Return [x, y] of the center of cell containing provided text 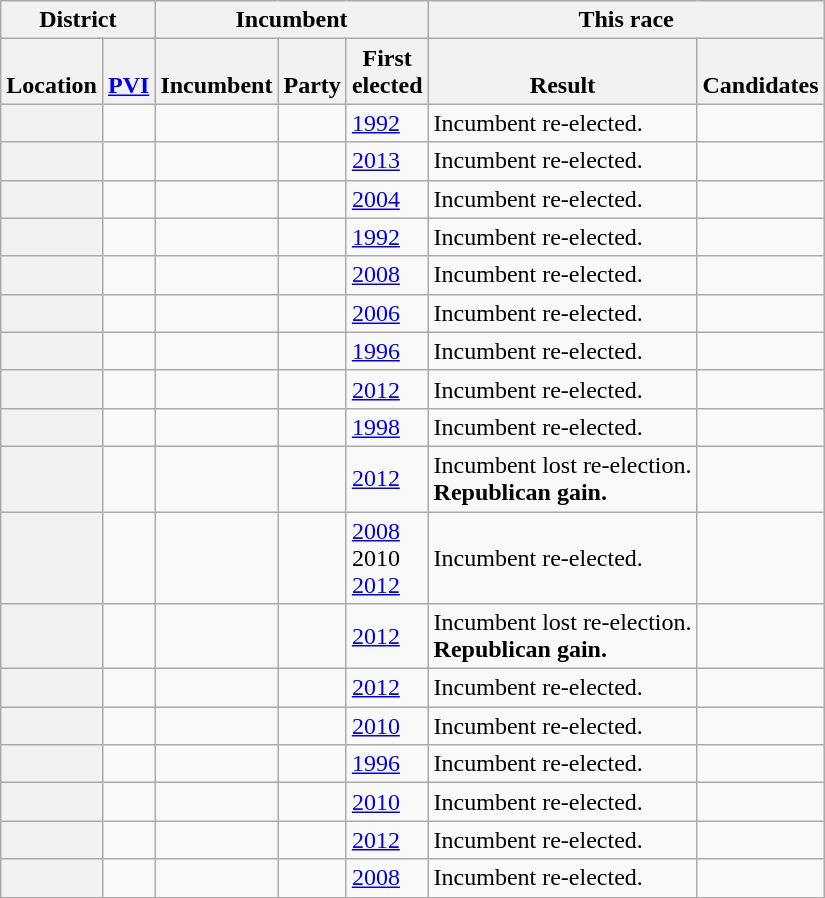
Firstelected [387, 72]
Result [562, 72]
2013 [387, 161]
Party [312, 72]
1998 [387, 427]
2008 2010 2012 [387, 558]
2006 [387, 313]
PVI [128, 72]
2004 [387, 199]
District [78, 20]
Location [52, 72]
Candidates [760, 72]
This race [626, 20]
